Extract the (X, Y) coordinate from the center of the cell holding the provided text.  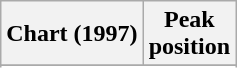
Chart (1997) (72, 34)
Peak position (189, 34)
